Capture the cell that displays the provided text and extract its [X, Y] central coordinate. 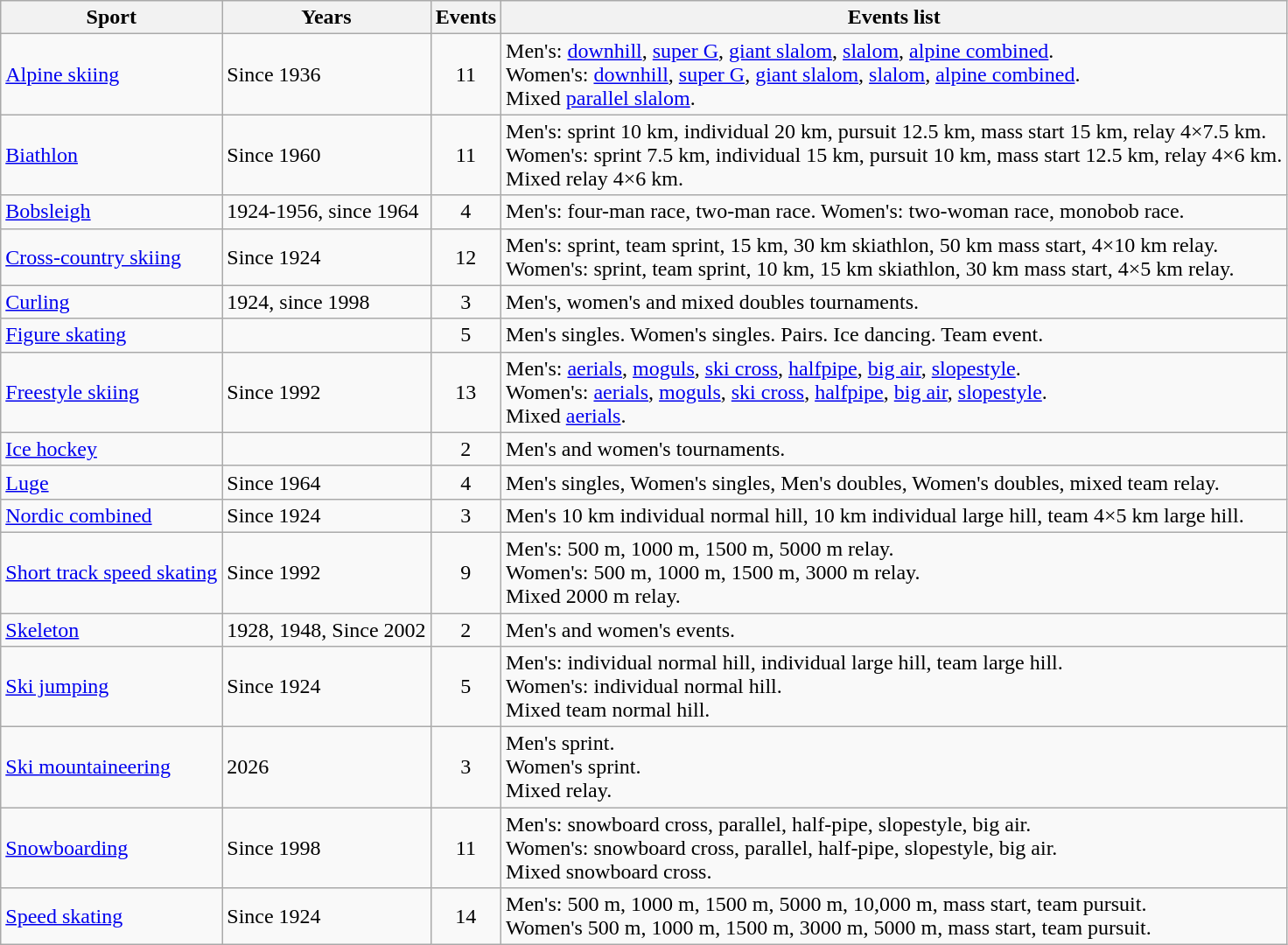
Men's sprint.Women's sprint.Mixed relay. [894, 767]
1924, since 1998 [326, 302]
Men's: individual normal hill, individual large hill, team large hill.Women's: individual normal hill.Mixed team normal hill. [894, 687]
Skeleton [112, 629]
Men's and women's tournaments. [894, 449]
12 [465, 257]
Ski mountaineering [112, 767]
Men's: 500 m, 1000 m, 1500 m, 5000 m, 10,000 m, mass start, team pursuit.Women's 500 m, 1000 m, 1500 m, 3000 m, 5000 m, mass start, team pursuit. [894, 917]
13 [465, 392]
Men's singles, Women's singles, Men's doubles, Women's doubles, mixed team relay. [894, 482]
1924-1956, since 1964 [326, 212]
Ice hockey [112, 449]
Men's singles. Women's singles. Pairs. Ice dancing. Team event. [894, 335]
Since 1964 [326, 482]
Bobsleigh [112, 212]
Figure skating [112, 335]
Men's: four-man race, two-man race. Women's: two-woman race, monobob race. [894, 212]
Men's and women's events. [894, 629]
Cross-country skiing [112, 257]
Speed skating [112, 917]
14 [465, 917]
Nordic combined [112, 515]
Sport [112, 17]
Men's: aerials, moguls, ski cross, halfpipe, big air, slopestyle.Women's: aerials, moguls, ski cross, halfpipe, big air, slopestyle.Mixed aerials. [894, 392]
1928, 1948, Since 2002 [326, 629]
9 [465, 572]
Freestyle skiing [112, 392]
Ski jumping [112, 687]
Since 1998 [326, 848]
Years [326, 17]
Short track speed skating [112, 572]
Snowboarding [112, 848]
Luge [112, 482]
Men's 10 km individual normal hill, 10 km individual large hill, team 4×5 km large hill. [894, 515]
Men's, women's and mixed doubles tournaments. [894, 302]
Curling [112, 302]
Events list [894, 17]
Men's: 500 m, 1000 m, 1500 m, 5000 m relay.Women's: 500 m, 1000 m, 1500 m, 3000 m relay.Mixed 2000 m relay. [894, 572]
Since 1960 [326, 155]
Biathlon [112, 155]
2026 [326, 767]
Events [465, 17]
Since 1936 [326, 74]
Alpine skiing [112, 74]
